Identify which cell holds the provided text, then report its [x, y] central coordinate. 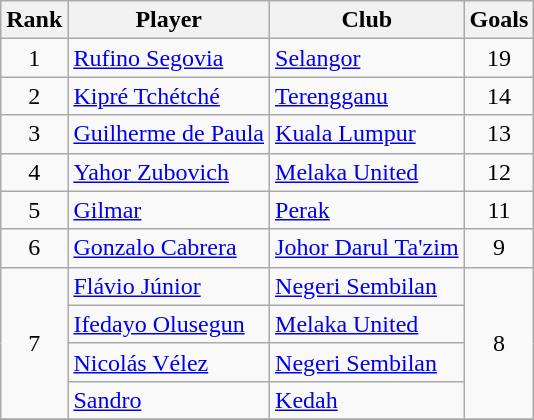
Kuala Lumpur [368, 134]
2 [34, 96]
Rank [34, 20]
6 [34, 248]
7 [34, 343]
19 [499, 58]
Ifedayo Olusegun [169, 324]
Guilherme de Paula [169, 134]
Kipré Tchétché [169, 96]
Gonzalo Cabrera [169, 248]
Sandro [169, 400]
Nicolás Vélez [169, 362]
9 [499, 248]
Selangor [368, 58]
Player [169, 20]
8 [499, 343]
1 [34, 58]
12 [499, 172]
5 [34, 210]
14 [499, 96]
3 [34, 134]
Flávio Júnior [169, 286]
Rufino Segovia [169, 58]
Kedah [368, 400]
Johor Darul Ta'zim [368, 248]
Terengganu [368, 96]
Perak [368, 210]
11 [499, 210]
13 [499, 134]
Club [368, 20]
Goals [499, 20]
Yahor Zubovich [169, 172]
Gilmar [169, 210]
4 [34, 172]
